Detect which cell encompasses the target text, then output its (X, Y) center coordinate. 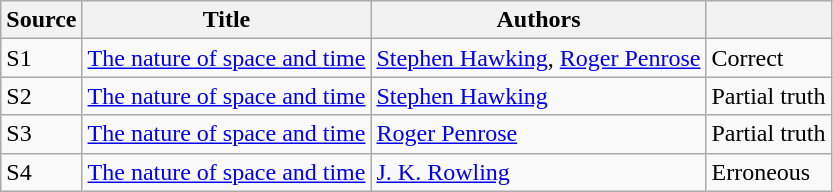
Stephen Hawking, Roger Penrose (538, 58)
S3 (42, 134)
Erroneous (768, 172)
J. K. Rowling (538, 172)
Stephen Hawking (538, 96)
Title (226, 20)
Source (42, 20)
Roger Penrose (538, 134)
Authors (538, 20)
Correct (768, 58)
S4 (42, 172)
S2 (42, 96)
S1 (42, 58)
